Determine the (X, Y) coordinate at the center of the cell enclosing the given text.  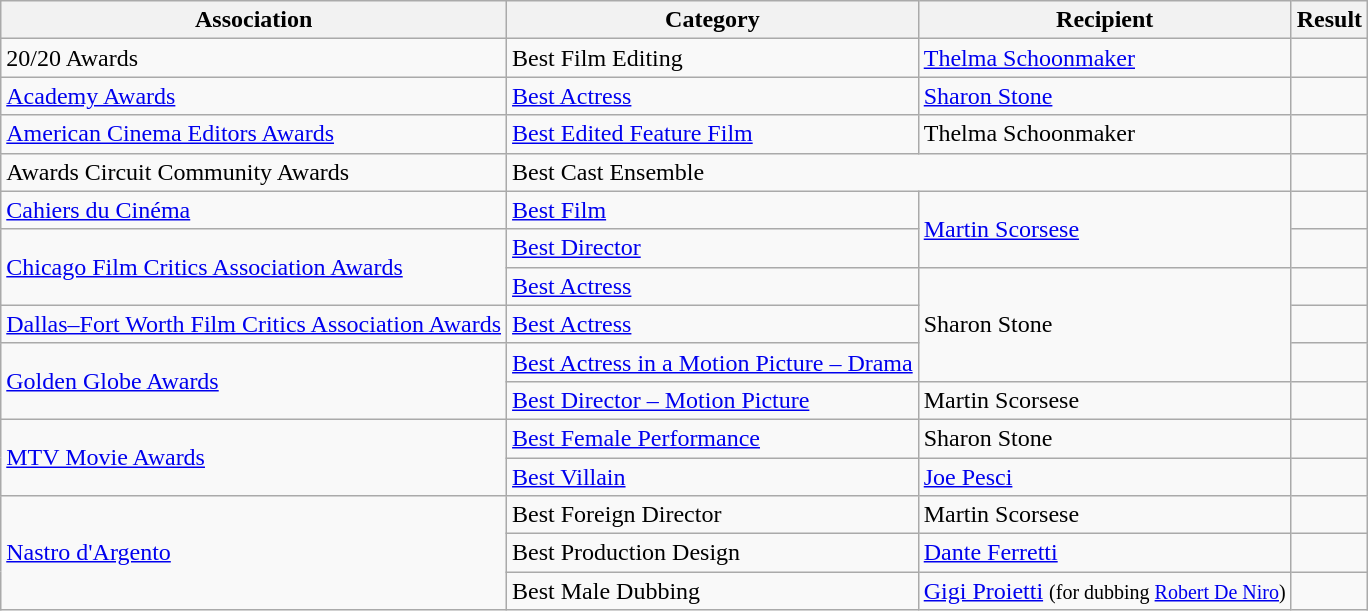
Best Female Performance (713, 438)
Best Director – Motion Picture (713, 400)
American Cinema Editors Awards (254, 134)
Joe Pesci (1104, 477)
Best Film (713, 210)
Academy Awards (254, 96)
Best Actress in a Motion Picture – Drama (713, 362)
Best Cast Ensemble (900, 172)
Best Male Dubbing (713, 591)
Cahiers du Cinéma (254, 210)
Nastro d'Argento (254, 553)
Best Foreign Director (713, 515)
Golden Globe Awards (254, 381)
20/20 Awards (254, 58)
MTV Movie Awards (254, 457)
Dante Ferretti (1104, 553)
Best Production Design (713, 553)
Gigi Proietti (for dubbing Robert De Niro) (1104, 591)
Awards Circuit Community Awards (254, 172)
Result (1329, 20)
Best Villain (713, 477)
Category (713, 20)
Best Edited Feature Film (713, 134)
Recipient (1104, 20)
Chicago Film Critics Association Awards (254, 267)
Association (254, 20)
Best Film Editing (713, 58)
Dallas–Fort Worth Film Critics Association Awards (254, 324)
Best Director (713, 248)
